Return the [x, y] coordinate for the center point of the cell that contains the specified text.  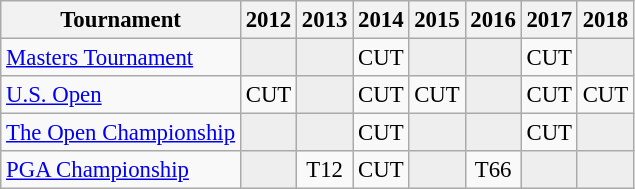
2018 [605, 20]
2013 [325, 20]
T66 [493, 170]
The Open Championship [121, 133]
U.S. Open [121, 95]
2015 [437, 20]
2016 [493, 20]
Masters Tournament [121, 58]
2017 [549, 20]
2012 [268, 20]
2014 [381, 20]
PGA Championship [121, 170]
T12 [325, 170]
Tournament [121, 20]
